Return [x, y] of the center of cell containing provided text 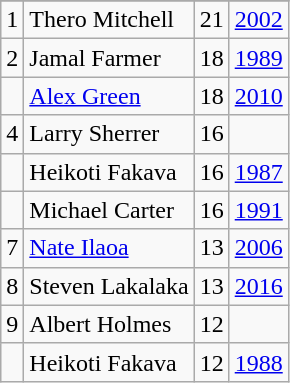
1988 [258, 362]
1989 [258, 58]
1991 [258, 210]
21 [212, 20]
2 [12, 58]
Steven Lakalaka [109, 286]
Jamal Farmer [109, 58]
2010 [258, 96]
2006 [258, 248]
Larry Sherrer [109, 134]
7 [12, 248]
1 [12, 20]
Thero Mitchell [109, 20]
8 [12, 286]
2016 [258, 286]
Nate Ilaoa [109, 248]
9 [12, 324]
1987 [258, 172]
2002 [258, 20]
4 [12, 134]
Michael Carter [109, 210]
Alex Green [109, 96]
Albert Holmes [109, 324]
